Output the [X, Y] coordinate of the center of the cell containing the given text.  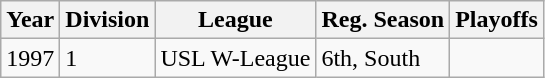
USL W-League [236, 58]
6th, South [383, 58]
1 [108, 58]
Reg. Season [383, 20]
1997 [30, 58]
League [236, 20]
Year [30, 20]
Playoffs [497, 20]
Division [108, 20]
